Determine the (X, Y) coordinate at the center of the cell enclosing the given text.  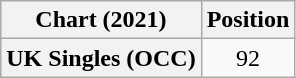
Position (248, 20)
UK Singles (OCC) (101, 58)
92 (248, 58)
Chart (2021) (101, 20)
